Output the [X, Y] coordinate of the center of the cell containing the given text.  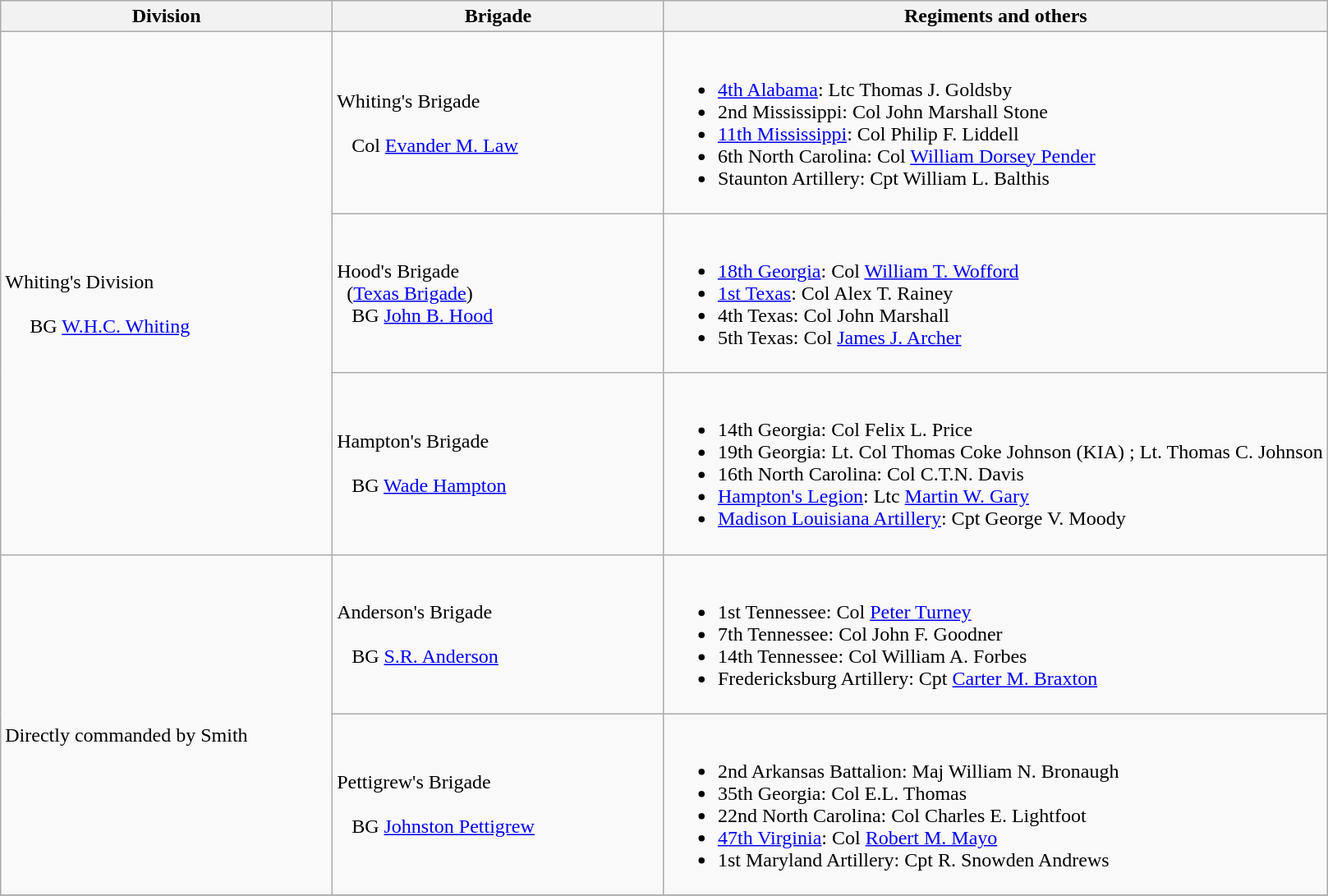
Whiting's Brigade Col Evander M. Law [499, 123]
Anderson's Brigade BG S.R. Anderson [499, 634]
1st Tennessee: Col Peter Turney7th Tennessee: Col John F. Goodner14th Tennessee: Col William A. ForbesFredericksburg Artillery: Cpt Carter M. Braxton [995, 634]
Hampton's Brigade BG Wade Hampton [499, 463]
Regiments and others [995, 16]
Division [167, 16]
Hood's Brigade (Texas Brigade) BG John B. Hood [499, 293]
18th Georgia: Col William T. Wofford1st Texas: Col Alex T. Rainey4th Texas: Col John Marshall5th Texas: Col James J. Archer [995, 293]
Brigade [499, 16]
Whiting's Division BG W.H.C. Whiting [167, 293]
Directly commanded by Smith [167, 724]
Pettigrew's Brigade BG Johnston Pettigrew [499, 805]
